For the text-containing cell, return its midpoint in [x, y] coordinate format. 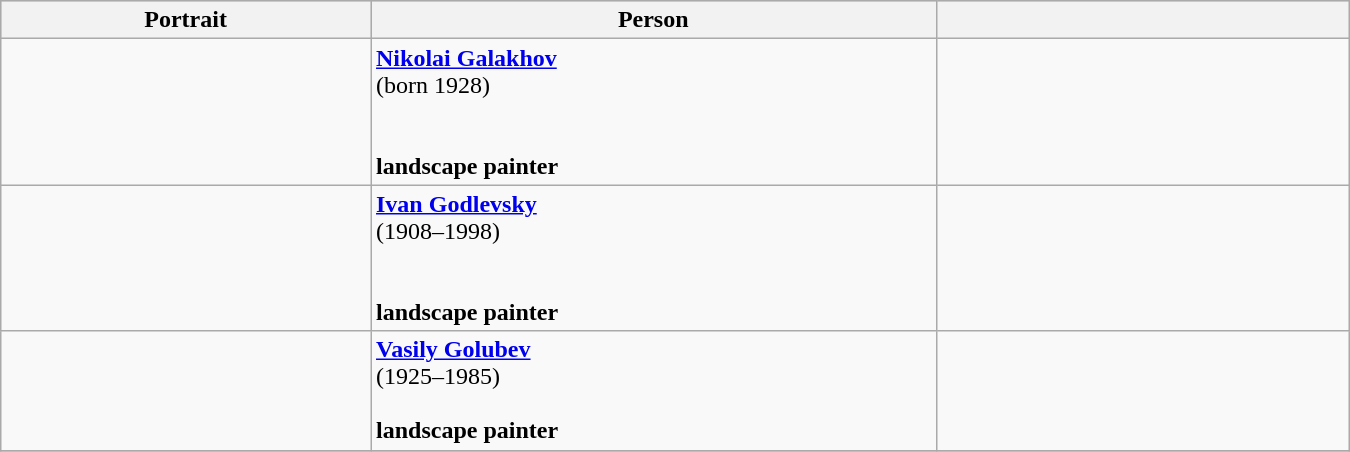
Portrait [186, 20]
Nikolai Galakhov(born 1928)landscape painter [653, 112]
Person [653, 20]
Ivan Godlevsky (1908–1998)landscape painter [653, 258]
Vasily Golubev (1925–1985)landscape painter [653, 390]
